Search for the cell housing the specified text and yield its [x, y] center coordinate. 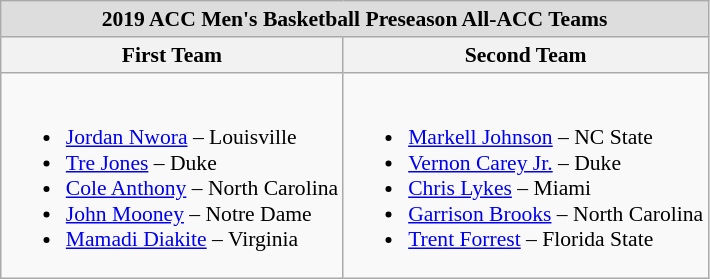
First Team [172, 55]
Markell Johnson – NC StateVernon Carey Jr. – DukeChris Lykes – MiamiGarrison Brooks – North CarolinaTrent Forrest – Florida State [526, 175]
2019 ACC Men's Basketball Preseason All-ACC Teams [354, 19]
Jordan Nwora – LouisvilleTre Jones – DukeCole Anthony – North CarolinaJohn Mooney – Notre DameMamadi Diakite – Virginia [172, 175]
Second Team [526, 55]
